Extract the (x, y) coordinate from the center of the cell holding the provided text.  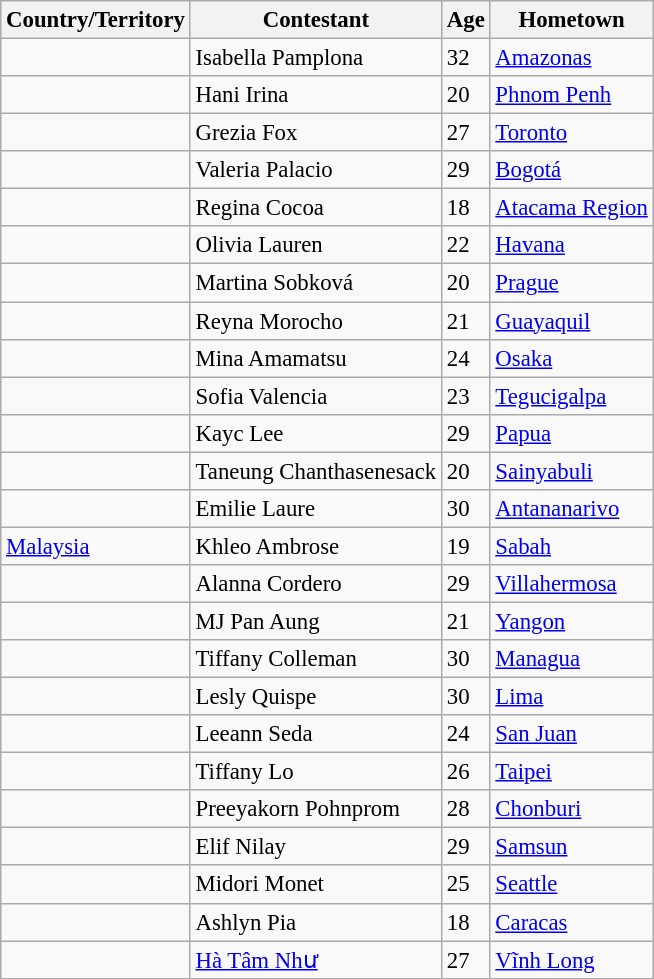
Antananarivo (572, 509)
Mina Amamatsu (316, 358)
Osaka (572, 358)
Grezia Fox (316, 133)
Havana (572, 245)
28 (466, 809)
25 (466, 885)
Valeria Palacio (316, 170)
Seattle (572, 885)
Toronto (572, 133)
Sofia Valencia (316, 396)
Regina Cocoa (316, 208)
Martina Sobková (316, 283)
23 (466, 396)
Ashlyn Pia (316, 922)
Emilie Laure (316, 509)
19 (466, 546)
Taneung Chanthasenesack (316, 471)
Elif Nilay (316, 847)
Bogotá (572, 170)
Alanna Cordero (316, 584)
Managua (572, 659)
San Juan (572, 734)
Papua (572, 433)
Isabella Pamplona (316, 58)
Country/Territory (96, 20)
Hani Irina (316, 95)
Contestant (316, 20)
Hometown (572, 20)
Tiffany Lo (316, 772)
Hà Tâm Như (316, 960)
Lima (572, 697)
22 (466, 245)
26 (466, 772)
Midori Monet (316, 885)
Phnom Penh (572, 95)
Taipei (572, 772)
Villahermosa (572, 584)
Chonburi (572, 809)
32 (466, 58)
Malaysia (96, 546)
Yangon (572, 621)
Leeann Seda (316, 734)
Khleo Ambrose (316, 546)
Tiffany Colleman (316, 659)
Vĩnh Long (572, 960)
Caracas (572, 922)
Guayaquil (572, 321)
Kayc Lee (316, 433)
Olivia Lauren (316, 245)
Prague (572, 283)
Atacama Region (572, 208)
Tegucigalpa (572, 396)
MJ Pan Aung (316, 621)
Samsun (572, 847)
Age (466, 20)
Lesly Quispe (316, 697)
Sainyabuli (572, 471)
Reyna Morocho (316, 321)
Amazonas (572, 58)
Sabah (572, 546)
Preeyakorn Pohnprom (316, 809)
